Extract the [x, y] coordinate from the center of the cell holding the provided text.  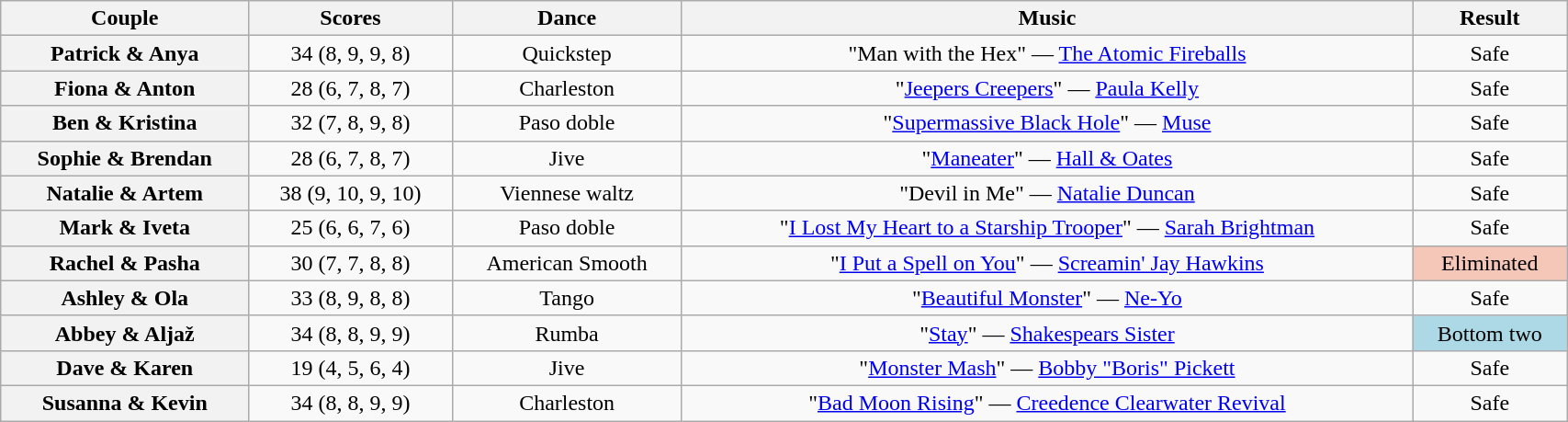
Patrick & Anya [125, 53]
Dance [567, 18]
Abbey & Aljaž [125, 333]
Dave & Karen [125, 368]
32 (7, 8, 9, 8) [351, 123]
Couple [125, 18]
Viennese waltz [567, 193]
American Smooth [567, 263]
"Supermassive Black Hole" — Muse [1047, 123]
Fiona & Anton [125, 88]
Music [1047, 18]
"I Lost My Heart to a Starship Trooper" — Sarah Brightman [1047, 228]
Susanna & Kevin [125, 403]
19 (4, 5, 6, 4) [351, 368]
Rachel & Pasha [125, 263]
"Man with the Hex" — The Atomic Fireballs [1047, 53]
38 (9, 10, 9, 10) [351, 193]
Rumba [567, 333]
"Stay" — Shakespears Sister [1047, 333]
Result [1490, 18]
Tango [567, 298]
Bottom two [1490, 333]
Quickstep [567, 53]
"Monster Mash" — Bobby "Boris" Pickett [1047, 368]
33 (8, 9, 8, 8) [351, 298]
Eliminated [1490, 263]
25 (6, 6, 7, 6) [351, 228]
"Maneater" — Hall & Oates [1047, 158]
Natalie & Artem [125, 193]
Sophie & Brendan [125, 158]
Mark & Iveta [125, 228]
Ben & Kristina [125, 123]
30 (7, 7, 8, 8) [351, 263]
"I Put a Spell on You" — Screamin' Jay Hawkins [1047, 263]
"Devil in Me" — Natalie Duncan [1047, 193]
Scores [351, 18]
"Beautiful Monster" — Ne-Yo [1047, 298]
34 (8, 9, 9, 8) [351, 53]
"Bad Moon Rising" — Creedence Clearwater Revival [1047, 403]
"Jeepers Creepers" — Paula Kelly [1047, 88]
Ashley & Ola [125, 298]
